Identify which cell holds the provided text, then report its (X, Y) central coordinate. 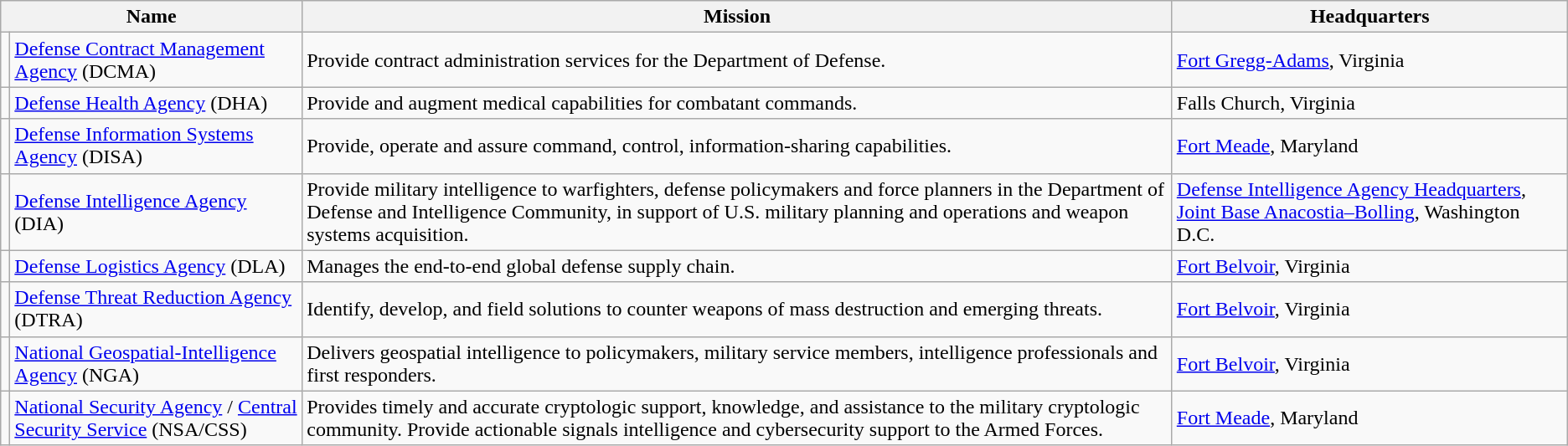
Defense Contract Management Agency (DCMA) (156, 60)
Defense Health Agency (DHA) (156, 103)
Provide and augment medical capabilities for combatant commands. (737, 103)
Mission (737, 17)
Defense Threat Reduction Agency (DTRA) (156, 310)
National Security Agency / Central Security Service (NSA/CSS) (156, 418)
National Geospatial-Intelligence Agency (NGA) (156, 363)
Headquarters (1369, 17)
Falls Church, Virginia (1369, 103)
Manages the end-to-end global defense supply chain. (737, 266)
Defense Logistics Agency (DLA) (156, 266)
Defense Intelligence Agency (DIA) (156, 212)
Delivers geospatial intelligence to policymakers, military service members, intelligence professionals and first responders. (737, 363)
Defense Intelligence Agency Headquarters, Joint Base Anacostia–Bolling, Washington D.C. (1369, 212)
Provide contract administration services for the Department of Defense. (737, 60)
Identify, develop, and field solutions to counter weapons of mass destruction and emerging threats. (737, 310)
Provide, operate and assure command, control, information-sharing capabilities. (737, 146)
Defense Information Systems Agency (DISA) (156, 146)
Name (152, 17)
Fort Gregg-Adams, Virginia (1369, 60)
